Scan for the cell matching the given text and deliver its (x, y) coordinate at center. 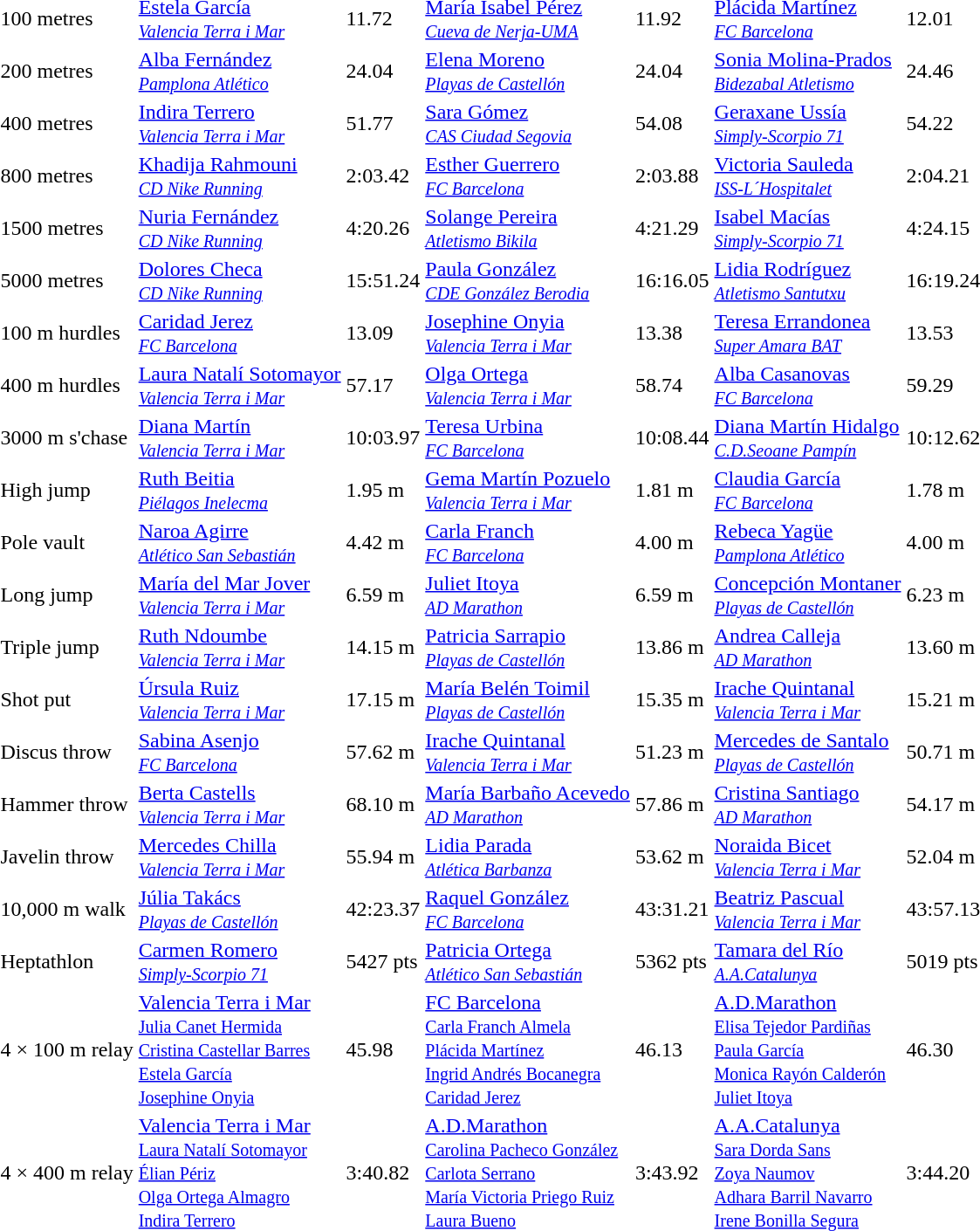
5427 pts (383, 962)
Lidia ParadaAtlética Barbanza (528, 857)
Indira TerreroValencia Terra i Mar (239, 124)
Sara GómezCAS Ciudad Segovia (528, 124)
4.00 m (672, 543)
María del Mar JoverValencia Terra i Mar (239, 595)
Cristina SantiagoAD Marathon (808, 805)
Mercedes ChillaValencia Terra i Mar (239, 857)
57.62 m (383, 753)
Alba CasanovasFC Barcelona (808, 386)
5362 pts (672, 962)
Nuria FernándezCD Nike Running (239, 229)
Laura Natalí SotomayorValencia Terra i Mar (239, 386)
10:08.44 (672, 438)
1.95 m (383, 491)
Ruth BeitiaPiélagos Inelecma (239, 491)
Paula GonzálezCDE González Berodia (528, 281)
Andrea CallejaAD Marathon (808, 648)
45.98 (383, 1049)
María Barbaño AcevedoAD Marathon (528, 805)
43:31.21 (672, 910)
1.81 m (672, 491)
16:16.05 (672, 281)
57.17 (383, 386)
54.08 (672, 124)
Dolores ChecaCD Nike Running (239, 281)
57.86 m (672, 805)
Claudia GarcíaFC Barcelona (808, 491)
Esther GuerreroFC Barcelona (528, 176)
53.62 m (672, 857)
Sonia Molina-PradosBidezabal Atletismo (808, 72)
Raquel GonzálezFC Barcelona (528, 910)
Olga OrtegaValencia Terra i Mar (528, 386)
68.10 m (383, 805)
Caridad JerezFC Barcelona (239, 334)
Gema Martín PozueloValencia Terra i Mar (528, 491)
15:51.24 (383, 281)
10:03.97 (383, 438)
4:20.26 (383, 229)
51.77 (383, 124)
2:03.42 (383, 176)
Noraida BicetValencia Terra i Mar (808, 857)
4:21.29 (672, 229)
46.13 (672, 1049)
Sabina AsenjoFC Barcelona (239, 753)
María Belén ToimilPlayas de Castellón (528, 700)
Lidia RodríguezAtletismo Santutxu (808, 281)
Josephine OnyiaValencia Terra i Mar (528, 334)
Victoria SauledaISS-L´Hospitalet (808, 176)
2:03.88 (672, 176)
A.D.MarathonElisa Tejedor PardiñasPaula GarcíaMonica Rayón CalderónJuliet Itoya (808, 1049)
Beatriz PascualValencia Terra i Mar (808, 910)
Teresa ErrandoneaSuper Amara BAT (808, 334)
Isabel MacíasSimply-Scorpio 71 (808, 229)
Geraxane UssíaSimply-Scorpio 71 (808, 124)
55.94 m (383, 857)
13.38 (672, 334)
Mercedes de SantaloPlayas de Castellón (808, 753)
15.35 m (672, 700)
Khadija RahmouniCD Nike Running (239, 176)
42:23.37 (383, 910)
13.09 (383, 334)
Alba FernándezPamplona Atlético (239, 72)
Rebeca YagüePamplona Atlético (808, 543)
Naroa AgirreAtlético San Sebastián (239, 543)
13.86 m (672, 648)
Diana MartínValencia Terra i Mar (239, 438)
Carla FranchFC Barcelona (528, 543)
Júlia TakácsPlayas de Castellón (239, 910)
Patricia SarrapioPlayas de Castellón (528, 648)
Teresa UrbinaFC Barcelona (528, 438)
Concepción MontanerPlayas de Castellón (808, 595)
17.15 m (383, 700)
Patricia OrtegaAtlético San Sebastián (528, 962)
58.74 (672, 386)
Elena MorenoPlayas de Castellón (528, 72)
Juliet ItoyaAD Marathon (528, 595)
14.15 m (383, 648)
Valencia Terra i MarJulia Canet HermidaCristina Castellar BarresEstela GarcíaJosephine Onyia (239, 1049)
Diana Martín HidalgoC.D.Seoane Pampín (808, 438)
Carmen RomeroSimply-Scorpio 71 (239, 962)
4.42 m (383, 543)
Úrsula RuizValencia Terra i Mar (239, 700)
Solange PereiraAtletismo Bikila (528, 229)
FC BarcelonaCarla Franch AlmelaPlácida MartínezIngrid Andrés BocanegraCaridad Jerez (528, 1049)
Ruth NdoumbeValencia Terra i Mar (239, 648)
Tamara del RíoA.A.Catalunya (808, 962)
51.23 m (672, 753)
Berta CastellsValencia Terra i Mar (239, 805)
